Identify which cell holds the provided text, then report its (x, y) central coordinate. 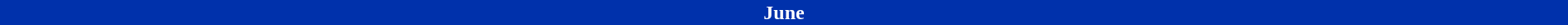
June (784, 12)
